Capture the cell that displays the provided text and extract its [X, Y] central coordinate. 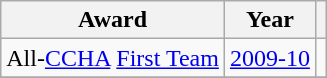
Award [113, 20]
Year [270, 20]
2009-10 [270, 58]
All-CCHA First Team [113, 58]
